Extract the [X, Y] coordinate from the center of the cell holding the provided text.  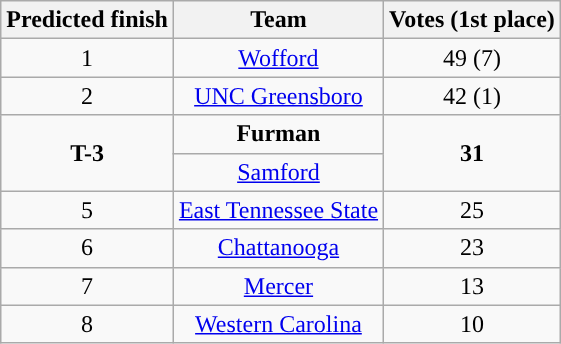
42 (1) [472, 96]
Furman [278, 134]
7 [88, 286]
49 (7) [472, 58]
East Tennessee State [278, 210]
Western Carolina [278, 324]
8 [88, 324]
Chattanooga [278, 248]
Team [278, 20]
Predicted finish [88, 20]
23 [472, 248]
2 [88, 96]
1 [88, 58]
13 [472, 286]
5 [88, 210]
25 [472, 210]
10 [472, 324]
Mercer [278, 286]
Samford [278, 172]
Wofford [278, 58]
31 [472, 153]
UNC Greensboro [278, 96]
6 [88, 248]
Votes (1st place) [472, 20]
T-3 [88, 153]
